Find where the given text appears and provide that cell's center as (x, y) coordinate. 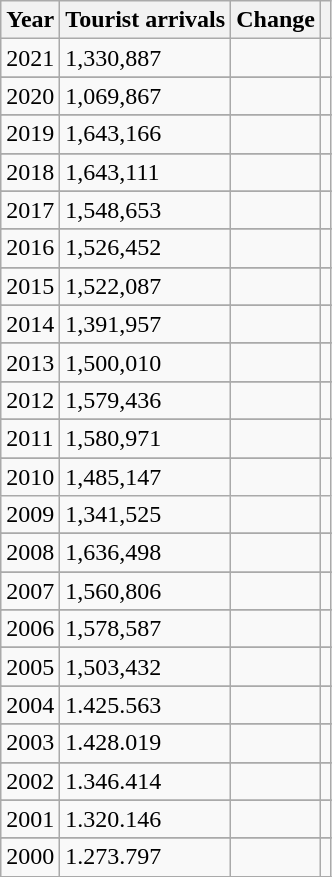
2015 (30, 286)
1,526,452 (146, 248)
1,548,653 (146, 210)
2016 (30, 248)
2010 (30, 477)
1,579,436 (146, 400)
1.320.146 (146, 819)
Tourist arrivals (146, 20)
2009 (30, 515)
1,522,087 (146, 286)
2017 (30, 210)
1,560,806 (146, 591)
2019 (30, 134)
2014 (30, 324)
2021 (30, 58)
1,643,111 (146, 172)
1,503,432 (146, 667)
1,636,498 (146, 553)
2020 (30, 96)
1,485,147 (146, 477)
2018 (30, 172)
1.273.797 (146, 857)
1.428.019 (146, 743)
2005 (30, 667)
2000 (30, 857)
1,069,867 (146, 96)
2003 (30, 743)
2001 (30, 819)
2006 (30, 629)
1.346.414 (146, 781)
1,391,957 (146, 324)
1.425.563 (146, 705)
2007 (30, 591)
2013 (30, 362)
1,643,166 (146, 134)
2004 (30, 705)
2008 (30, 553)
2002 (30, 781)
1,341,525 (146, 515)
2011 (30, 438)
1,330,887 (146, 58)
1,578,587 (146, 629)
Year (30, 20)
1,580,971 (146, 438)
2012 (30, 400)
1,500,010 (146, 362)
Change (276, 20)
